Search for the cell housing the specified text and yield its (x, y) center coordinate. 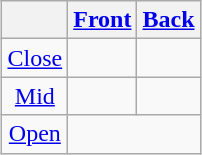
Front (102, 20)
Close (35, 58)
Mid (35, 96)
Back (168, 20)
Open (35, 134)
